Output the [X, Y] coordinate of the center of the cell containing the given text.  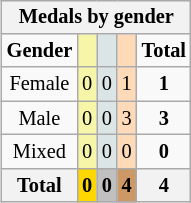
Female [40, 84]
Medals by gender [96, 17]
Gender [40, 51]
Mixed [40, 152]
Male [40, 118]
